Detect which cell encompasses the target text, then output its [x, y] center coordinate. 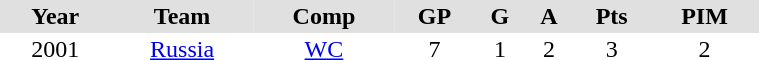
A [549, 16]
GP [434, 16]
Comp [324, 16]
Team [182, 16]
Year [55, 16]
PIM [705, 16]
G [500, 16]
Pts [612, 16]
